Capture the cell that displays the provided text and extract its [X, Y] central coordinate. 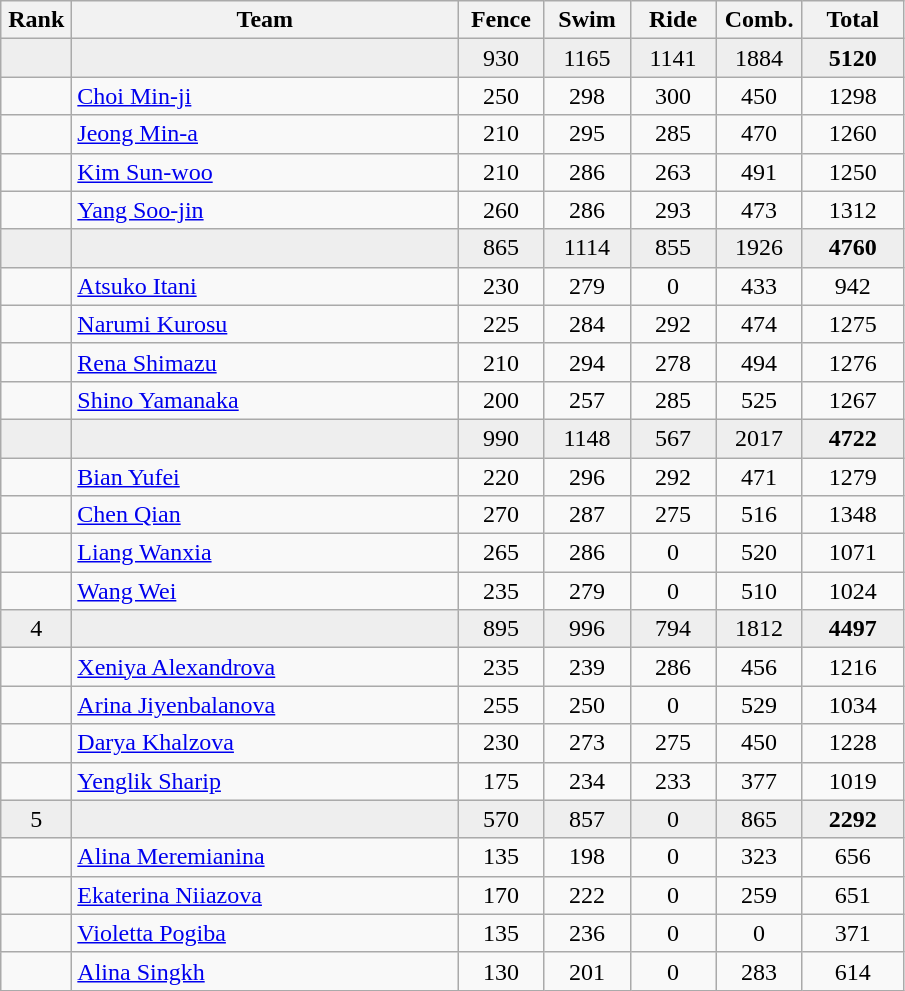
236 [587, 933]
130 [501, 971]
491 [759, 172]
895 [501, 629]
1267 [852, 400]
Ekaterina Niiazova [265, 895]
794 [673, 629]
1348 [852, 515]
Ride [673, 20]
1884 [759, 58]
1275 [852, 324]
433 [759, 286]
Narumi Kurosu [265, 324]
263 [673, 172]
259 [759, 895]
239 [587, 667]
287 [587, 515]
473 [759, 210]
Xeniya Alexandrova [265, 667]
Liang Wanxia [265, 553]
278 [673, 362]
1279 [852, 477]
273 [587, 743]
471 [759, 477]
942 [852, 286]
525 [759, 400]
529 [759, 705]
1019 [852, 781]
2292 [852, 819]
1250 [852, 172]
265 [501, 553]
656 [852, 857]
198 [587, 857]
2017 [759, 438]
Bian Yufei [265, 477]
1141 [673, 58]
284 [587, 324]
855 [673, 248]
Rank [36, 20]
651 [852, 895]
200 [501, 400]
1276 [852, 362]
Wang Wei [265, 591]
Total [852, 20]
Kim Sun-woo [265, 172]
283 [759, 971]
996 [587, 629]
Yang Soo-jin [265, 210]
1024 [852, 591]
225 [501, 324]
857 [587, 819]
1312 [852, 210]
4760 [852, 248]
567 [673, 438]
520 [759, 553]
Darya Khalzova [265, 743]
4 [36, 629]
220 [501, 477]
Shino Yamanaka [265, 400]
175 [501, 781]
255 [501, 705]
1071 [852, 553]
Comb. [759, 20]
371 [852, 933]
Rena Shimazu [265, 362]
1165 [587, 58]
234 [587, 781]
270 [501, 515]
1298 [852, 96]
1812 [759, 629]
474 [759, 324]
294 [587, 362]
1114 [587, 248]
Jeong Min-a [265, 134]
300 [673, 96]
293 [673, 210]
Swim [587, 20]
233 [673, 781]
Choi Min-ji [265, 96]
Violetta Pogiba [265, 933]
990 [501, 438]
5 [36, 819]
456 [759, 667]
Alina Meremianina [265, 857]
1034 [852, 705]
516 [759, 515]
222 [587, 895]
295 [587, 134]
930 [501, 58]
1216 [852, 667]
257 [587, 400]
1228 [852, 743]
Chen Qian [265, 515]
570 [501, 819]
Fence [501, 20]
470 [759, 134]
Team [265, 20]
494 [759, 362]
1148 [587, 438]
1260 [852, 134]
1926 [759, 248]
296 [587, 477]
614 [852, 971]
260 [501, 210]
298 [587, 96]
Yenglik Sharip [265, 781]
Arina Jiyenbalanova [265, 705]
201 [587, 971]
377 [759, 781]
Alina Singkh [265, 971]
4497 [852, 629]
4722 [852, 438]
510 [759, 591]
Atsuko Itani [265, 286]
5120 [852, 58]
323 [759, 857]
170 [501, 895]
